Extract the (X, Y) coordinate from the center of the cell holding the provided text.  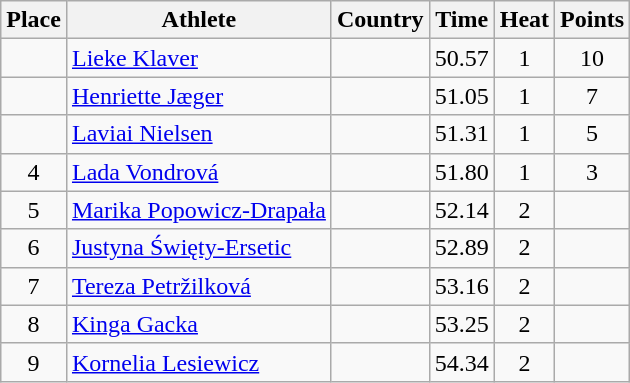
51.80 (462, 172)
51.31 (462, 134)
Points (592, 20)
51.05 (462, 96)
6 (34, 248)
3 (592, 172)
Country (380, 20)
Laviai Nielsen (198, 134)
53.16 (462, 286)
Lada Vondrová (198, 172)
Time (462, 20)
8 (34, 324)
Lieke Klaver (198, 58)
Kornelia Lesiewicz (198, 362)
Kinga Gacka (198, 324)
9 (34, 362)
52.89 (462, 248)
4 (34, 172)
53.25 (462, 324)
Heat (524, 20)
Justyna Święty-Ersetic (198, 248)
50.57 (462, 58)
Henriette Jæger (198, 96)
Athlete (198, 20)
Marika Popowicz-Drapała (198, 210)
52.14 (462, 210)
Place (34, 20)
10 (592, 58)
Tereza Petržilková (198, 286)
54.34 (462, 362)
